Return (X, Y) of the center of cell containing provided text 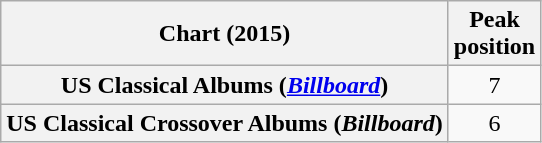
Chart (2015) (225, 34)
US Classical Crossover Albums (Billboard) (225, 123)
6 (494, 123)
US Classical Albums (Billboard) (225, 85)
Peakposition (494, 34)
7 (494, 85)
